Detect which cell encompasses the target text, then output its (x, y) center coordinate. 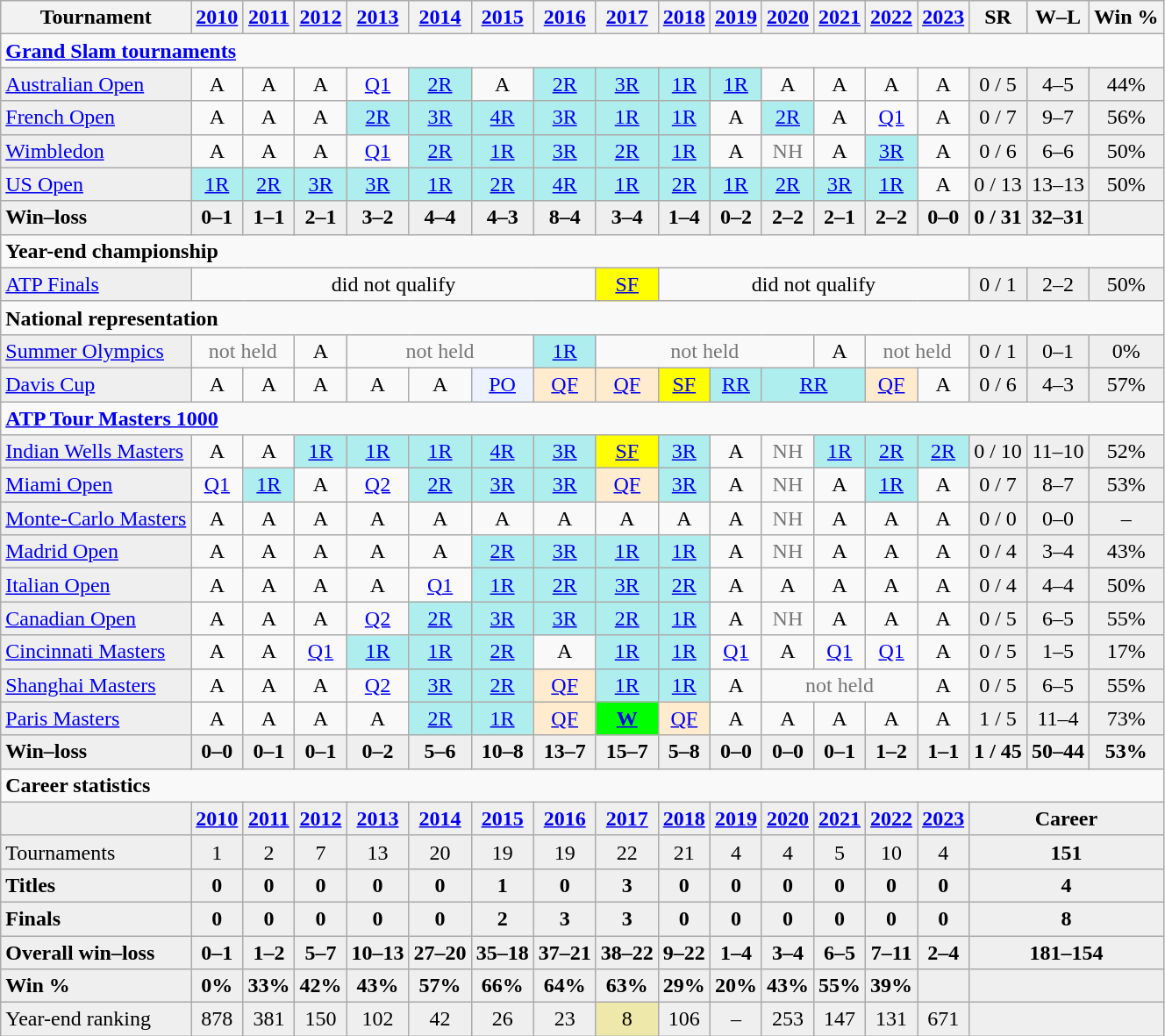
Overall win–loss (96, 952)
381 (268, 1019)
Madrid Open (96, 552)
US Open (96, 184)
6–6 (1058, 151)
W (626, 718)
29% (684, 986)
39% (891, 986)
Grand Slam tournaments (582, 51)
Australian Open (96, 84)
5 (839, 852)
11–10 (1058, 452)
11–4 (1058, 718)
Davis Cup (96, 384)
Career (1067, 818)
35–18 (502, 952)
10 (891, 852)
Year-end ranking (96, 1019)
64% (565, 986)
7 (321, 852)
0 / 13 (998, 184)
3–2 (377, 218)
13–13 (1058, 184)
56% (1126, 118)
15–7 (626, 752)
Italian Open (96, 585)
10–8 (502, 752)
SR (998, 18)
Titles (96, 885)
22 (626, 852)
151 (1067, 852)
5–6 (440, 752)
French Open (96, 118)
32–31 (1058, 218)
131 (891, 1019)
2–4 (944, 952)
26 (502, 1019)
33% (268, 986)
W–L (1058, 18)
Paris Masters (96, 718)
Wimbledon (96, 151)
37–21 (565, 952)
27–20 (440, 952)
13–7 (565, 752)
5–7 (321, 952)
52% (1126, 452)
Year-end championship (582, 251)
50–44 (1058, 752)
1 / 45 (998, 752)
878 (218, 1019)
42% (321, 986)
Shanghai Masters (96, 685)
42 (440, 1019)
Summer Olympics (96, 351)
106 (684, 1019)
0 / 0 (998, 518)
Monte-Carlo Masters (96, 518)
8–7 (1058, 485)
Finals (96, 918)
66% (502, 986)
21 (684, 852)
Indian Wells Masters (96, 452)
4–5 (1058, 84)
1–5 (1058, 652)
0 / 10 (998, 452)
671 (944, 1019)
8–4 (565, 218)
PO (502, 384)
ATP Finals (96, 284)
38–22 (626, 952)
Canadian Open (96, 618)
63% (626, 986)
147 (839, 1019)
5–8 (684, 752)
9–22 (684, 952)
1 / 5 (998, 718)
253 (788, 1019)
Tournaments (96, 852)
73% (1126, 718)
20 (440, 852)
Miami Open (96, 485)
National representation (582, 318)
20% (735, 986)
10–13 (377, 952)
150 (321, 1019)
0 / 31 (998, 218)
Cincinnati Masters (96, 652)
102 (377, 1019)
9–7 (1058, 118)
Career statistics (582, 785)
7–11 (891, 952)
44% (1126, 84)
181–154 (1067, 952)
ATP Tour Masters 1000 (582, 418)
Tournament (96, 18)
23 (565, 1019)
13 (377, 852)
17% (1126, 652)
